Search for the cell housing the specified text and yield its [x, y] center coordinate. 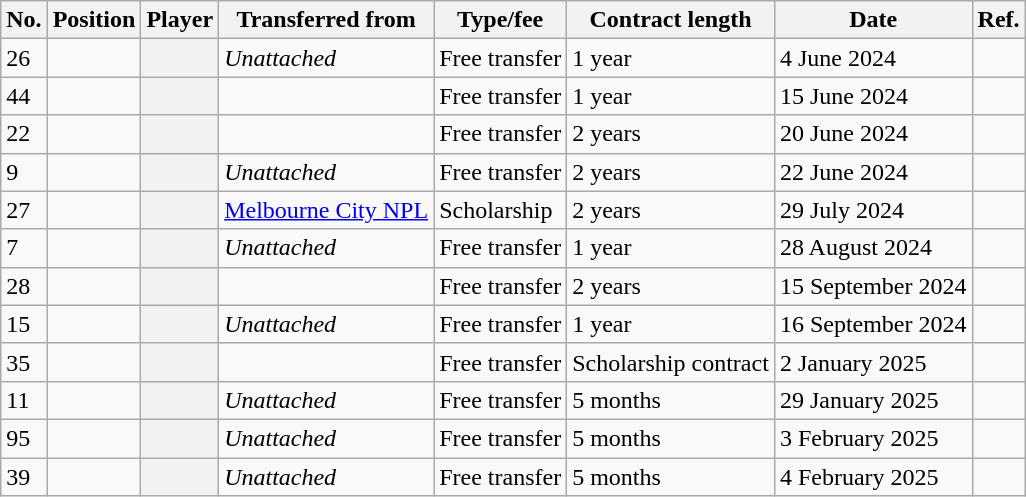
Date [873, 20]
Position [94, 20]
27 [24, 210]
15 [24, 324]
Scholarship contract [671, 362]
28 August 2024 [873, 248]
9 [24, 172]
15 June 2024 [873, 96]
Transferred from [326, 20]
2 January 2025 [873, 362]
28 [24, 286]
39 [24, 477]
4 June 2024 [873, 58]
22 [24, 134]
16 September 2024 [873, 324]
No. [24, 20]
Type/fee [500, 20]
Scholarship [500, 210]
44 [24, 96]
Player [180, 20]
11 [24, 400]
95 [24, 438]
20 June 2024 [873, 134]
Ref. [998, 20]
3 February 2025 [873, 438]
15 September 2024 [873, 286]
Contract length [671, 20]
22 June 2024 [873, 172]
4 February 2025 [873, 477]
29 July 2024 [873, 210]
29 January 2025 [873, 400]
35 [24, 362]
26 [24, 58]
7 [24, 248]
Melbourne City NPL [326, 210]
